Extract the [X, Y] coordinate from the center of the cell holding the provided text.  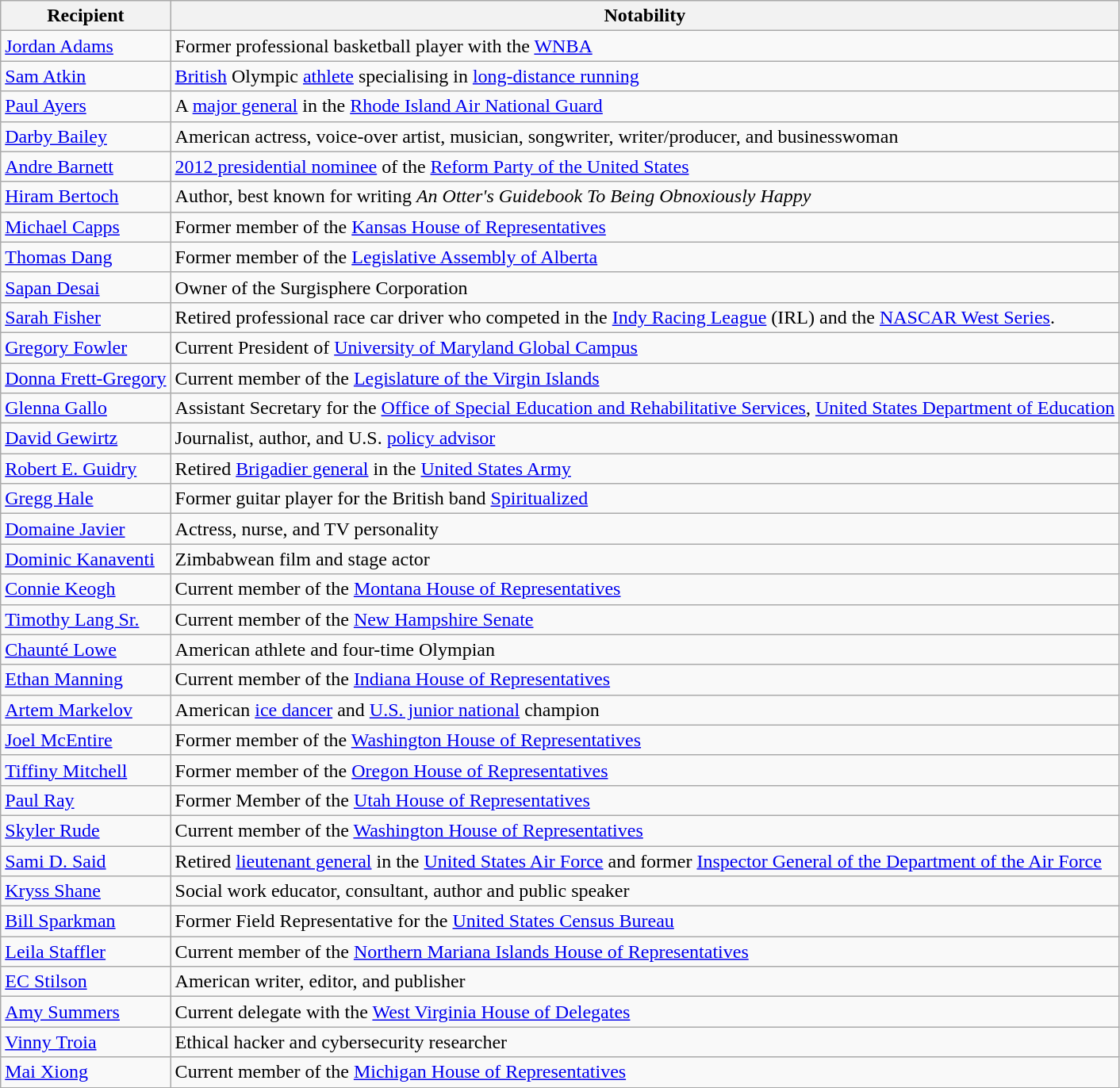
Andre Barnett [86, 167]
Current member of the Michigan House of Representatives [645, 1072]
Former member of the Oregon House of Representatives [645, 770]
Former Field Representative for the United States Census Bureau [645, 921]
Current member of the Indiana House of Representatives [645, 680]
Bill Sparkman [86, 921]
A major general in the Rhode Island Air National Guard [645, 106]
British Olympic athlete specialising in long-distance running [645, 76]
Current member of the Montana House of Representatives [645, 589]
Social work educator, consultant, author and public speaker [645, 891]
Retired lieutenant general in the United States Air Force and former Inspector General of the Department of the Air Force [645, 860]
Donna Frett-Gregory [86, 378]
Thomas Dang [86, 257]
Domaine Javier [86, 529]
Skyler Rude [86, 830]
Actress, nurse, and TV personality [645, 529]
Joel McEntire [86, 740]
Leila Staffler [86, 952]
Glenna Gallo [86, 408]
Sapan Desai [86, 287]
Chaunté Lowe [86, 649]
Former guitar player for the British band Spiritualized [645, 499]
Current member of the Northern Mariana Islands House of Representatives [645, 952]
Former professional basketball player with the WNBA [645, 46]
Current delegate with the West Virginia House of Delegates [645, 1012]
Michael Capps [86, 227]
2012 presidential nominee of the Reform Party of the United States [645, 167]
Ethical hacker and cybersecurity researcher [645, 1042]
Connie Keogh [86, 589]
Sarah Fisher [86, 317]
Notability [645, 16]
Paul Ayers [86, 106]
Kryss Shane [86, 891]
Journalist, author, and U.S. policy advisor [645, 439]
American ice dancer and U.S. junior national champion [645, 710]
Former member of the Legislative Assembly of Alberta [645, 257]
Retired professional race car driver who competed in the Indy Racing League (IRL) and the NASCAR West Series. [645, 317]
Jordan Adams [86, 46]
Retired Brigadier general in the United States Army [645, 469]
Dominic Kanaventi [86, 559]
David Gewirtz [86, 439]
Owner of the Surgisphere Corporation [645, 287]
American actress, voice-over artist, musician, songwriter, writer/producer, and businesswoman [645, 136]
Former member of the Kansas House of Representatives [645, 227]
Vinny Troia [86, 1042]
Mai Xiong [86, 1072]
Recipient [86, 16]
American writer, editor, and publisher [645, 982]
Ethan Manning [86, 680]
Tiffiny Mitchell [86, 770]
Former member of the Washington House of Representatives [645, 740]
Gregg Hale [86, 499]
Amy Summers [86, 1012]
Artem Markelov [86, 710]
Sam Atkin [86, 76]
Current President of University of Maryland Global Campus [645, 347]
Current member of the Washington House of Representatives [645, 830]
Timothy Lang Sr. [86, 619]
Darby Bailey [86, 136]
American athlete and four-time Olympian [645, 649]
Current member of the New Hampshire Senate [645, 619]
Author, best known for writing An Otter's Guidebook To Being Obnoxiously Happy [645, 197]
Gregory Fowler [86, 347]
Zimbabwean film and stage actor [645, 559]
Sami D. Said [86, 860]
Robert E. Guidry [86, 469]
Hiram Bertoch [86, 197]
Current member of the Legislature of the Virgin Islands [645, 378]
Paul Ray [86, 800]
Former Member of the Utah House of Representatives [645, 800]
Assistant Secretary for the Office of Special Education and Rehabilitative Services, United States Department of Education [645, 408]
EC Stilson [86, 982]
